For the text-containing cell, return its midpoint in [x, y] coordinate format. 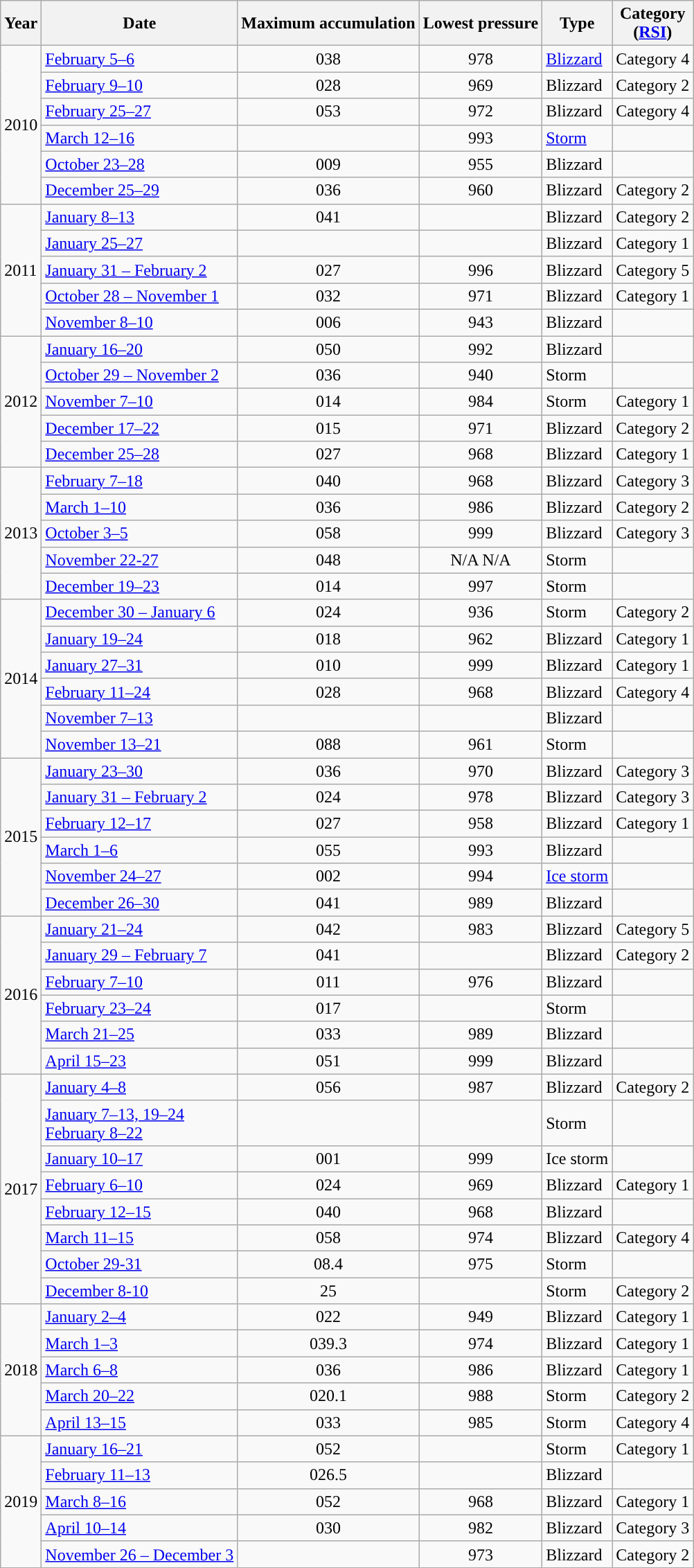
January 29 – February 7 [140, 955]
2013 [21, 534]
December 17–22 [140, 428]
002 [328, 877]
November 7–10 [140, 402]
February 23–24 [140, 1008]
2012 [21, 401]
984 [481, 402]
030 [328, 1528]
Maximum accumulation [328, 24]
976 [481, 982]
April 15–23 [140, 1061]
November 24–27 [140, 877]
October 28 – November 1 [140, 296]
December 8-10 [140, 1291]
February 9–10 [140, 85]
010 [328, 665]
Type [578, 24]
Category (RSI) [652, 24]
943 [481, 322]
February 12–17 [140, 824]
997 [481, 586]
October 29 – November 2 [140, 376]
026.5 [328, 1475]
October 29-31 [140, 1265]
055 [328, 850]
994 [481, 877]
January 19–24 [140, 639]
March 21–25 [140, 1034]
January 25–27 [140, 243]
January 21–24 [140, 929]
N/A N/A [481, 560]
February 7–10 [140, 982]
January 7–13, 19–24February 8–22 [140, 1122]
February 6–10 [140, 1185]
December 26–30 [140, 903]
949 [481, 1317]
2014 [21, 678]
08.4 [328, 1265]
January 16–21 [140, 1449]
972 [481, 112]
2017 [21, 1189]
2015 [21, 837]
November 7–13 [140, 718]
April 10–14 [140, 1528]
017 [328, 1008]
February 11–24 [140, 691]
038 [328, 59]
992 [481, 349]
006 [328, 322]
050 [328, 349]
996 [481, 270]
970 [481, 771]
011 [328, 982]
051 [328, 1061]
940 [481, 376]
022 [328, 1317]
October 23–28 [140, 164]
March 11–15 [140, 1238]
Date [140, 24]
088 [328, 744]
February 7–18 [140, 481]
December 19–23 [140, 586]
985 [481, 1422]
February 11–13 [140, 1475]
955 [481, 164]
960 [481, 191]
936 [481, 613]
2019 [21, 1501]
January 16–20 [140, 349]
November 13–21 [140, 744]
2011 [21, 270]
December 25–29 [140, 191]
039.3 [328, 1344]
October 3–5 [140, 534]
958 [481, 824]
January 27–31 [140, 665]
January 23–30 [140, 771]
January 8–13 [140, 217]
042 [328, 929]
009 [328, 164]
December 25–28 [140, 455]
987 [481, 1087]
015 [328, 428]
December 30 – January 6 [140, 613]
November 22-27 [140, 560]
973 [481, 1554]
2010 [21, 125]
February 12–15 [140, 1212]
March 6–8 [140, 1370]
November 8–10 [140, 322]
March 20–22 [140, 1396]
2016 [21, 995]
March 8–16 [140, 1501]
983 [481, 929]
001 [328, 1159]
982 [481, 1528]
053 [328, 112]
2018 [21, 1370]
Lowest pressure [481, 24]
032 [328, 296]
February 5–6 [140, 59]
January 4–8 [140, 1087]
018 [328, 639]
962 [481, 639]
January 10–17 [140, 1159]
020.1 [328, 1396]
March 12–16 [140, 138]
April 13–15 [140, 1422]
March 1–10 [140, 507]
March 1–3 [140, 1344]
961 [481, 744]
048 [328, 560]
January 2–4 [140, 1317]
February 25–27 [140, 112]
March 1–6 [140, 850]
056 [328, 1087]
988 [481, 1396]
November 26 – December 3 [140, 1554]
25 [328, 1291]
975 [481, 1265]
Year [21, 24]
